Search for the cell housing the specified text and yield its (X, Y) center coordinate. 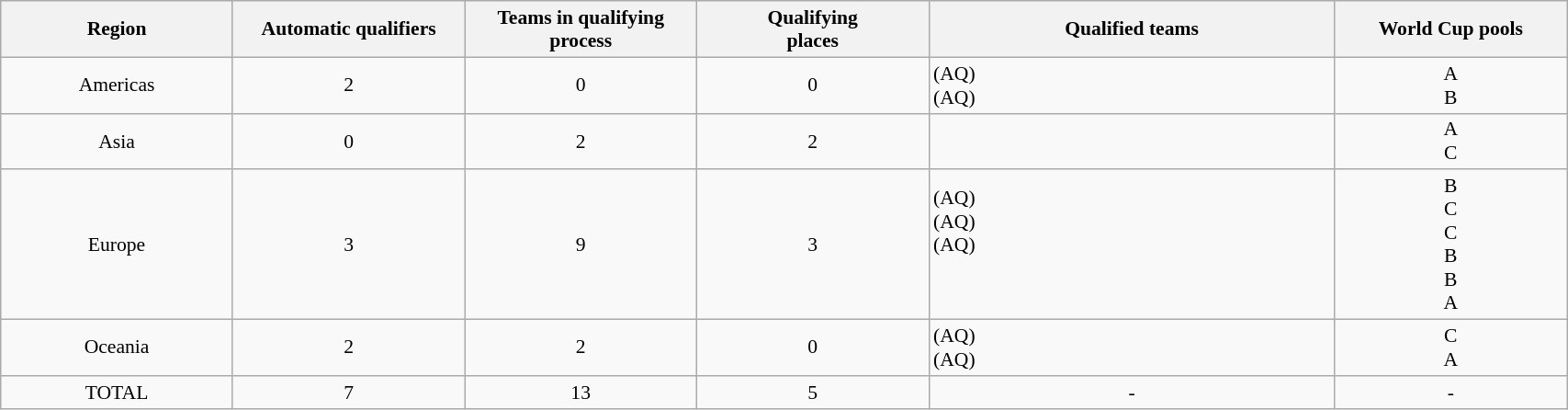
Teams in qualifying process (581, 29)
7 (349, 393)
World Cup pools (1451, 29)
(AQ) (AQ) (AQ) (1132, 245)
Qualified teams (1132, 29)
Asia (118, 142)
TOTAL (118, 393)
Region (118, 29)
BCCBBA (1451, 245)
CA (1451, 347)
Oceania (118, 347)
Automatic qualifiers (349, 29)
5 (812, 393)
Qualifying places (812, 29)
AC (1451, 142)
Americas (118, 85)
9 (581, 245)
13 (581, 393)
Europe (118, 245)
AB (1451, 85)
